Scan for the cell matching the given text and deliver its [X, Y] coordinate at center. 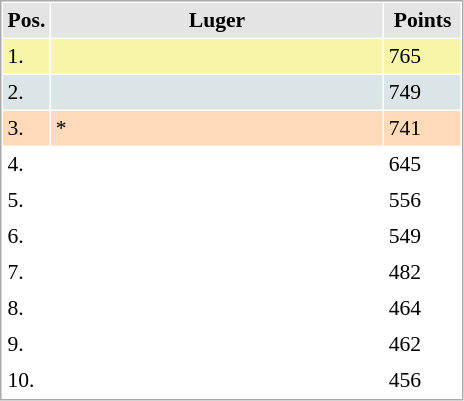
749 [422, 92]
8. [26, 308]
556 [422, 200]
Luger [217, 20]
9. [26, 344]
5. [26, 200]
464 [422, 308]
765 [422, 56]
6. [26, 236]
462 [422, 344]
4. [26, 164]
3. [26, 128]
* [217, 128]
Pos. [26, 20]
7. [26, 272]
549 [422, 236]
1. [26, 56]
741 [422, 128]
456 [422, 380]
482 [422, 272]
10. [26, 380]
645 [422, 164]
Points [422, 20]
2. [26, 92]
